Capture the cell that displays the provided text and extract its [x, y] central coordinate. 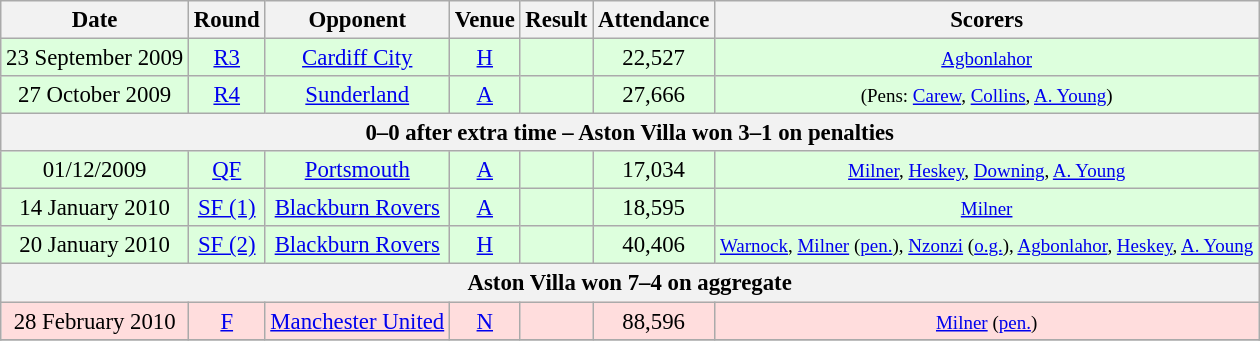
18,595 [654, 208]
Scorers [987, 20]
SF (2) [227, 245]
Result [556, 20]
Agbonlahor [987, 58]
Date [95, 20]
Sunderland [358, 95]
22,527 [654, 58]
27,666 [654, 95]
N [486, 321]
Attendance [654, 20]
F [227, 321]
01/12/2009 [95, 170]
Milner [987, 208]
0–0 after extra time – Aston Villa won 3–1 on penalties [630, 133]
Warnock, Milner (pen.), Nzonzi (o.g.), Agbonlahor, Heskey, A. Young [987, 245]
Aston Villa won 7–4 on aggregate [630, 283]
14 January 2010 [95, 208]
QF [227, 170]
Cardiff City [358, 58]
R3 [227, 58]
Milner, Heskey, Downing, A. Young [987, 170]
Portsmouth [358, 170]
SF (1) [227, 208]
17,034 [654, 170]
88,596 [654, 321]
27 October 2009 [95, 95]
Opponent [358, 20]
28 February 2010 [95, 321]
Milner (pen.) [987, 321]
(Pens: Carew, Collins, A. Young) [987, 95]
Venue [486, 20]
R4 [227, 95]
20 January 2010 [95, 245]
23 September 2009 [95, 58]
Round [227, 20]
40,406 [654, 245]
Manchester United [358, 321]
